Output the [x, y] coordinate of the center of the cell containing the given text.  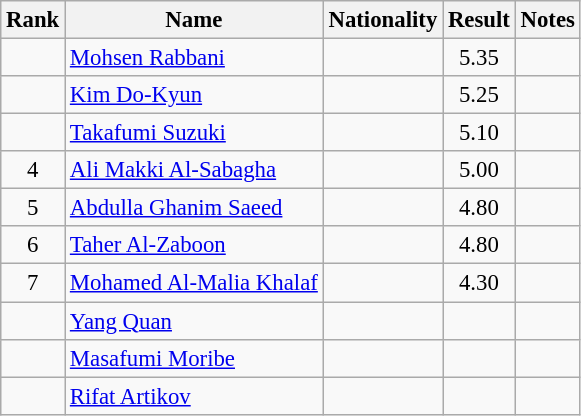
Mohamed Al-Malia Khalaf [194, 283]
5 [33, 208]
Name [194, 20]
5.25 [480, 95]
Yang Quan [194, 321]
Ali Makki Al-Sabagha [194, 170]
6 [33, 245]
Taher Al-Zaboon [194, 245]
Nationality [382, 20]
Masafumi Moribe [194, 358]
7 [33, 283]
Rifat Artikov [194, 396]
4 [33, 170]
5.35 [480, 58]
Mohsen Rabbani [194, 58]
Result [480, 20]
Takafumi Suzuki [194, 133]
5.00 [480, 170]
5.10 [480, 133]
Notes [548, 20]
Rank [33, 20]
Abdulla Ghanim Saeed [194, 208]
4.30 [480, 283]
Kim Do-Kyun [194, 95]
